Detect which cell encompasses the target text, then output its (X, Y) center coordinate. 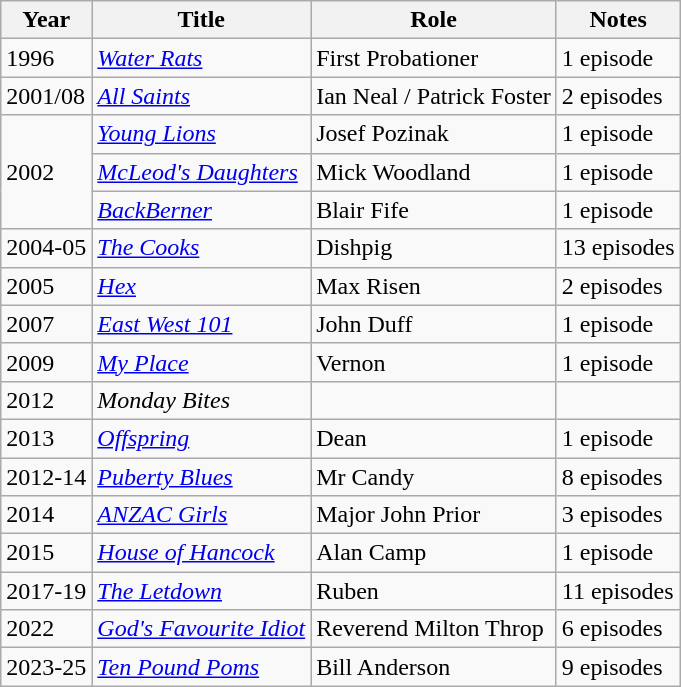
East West 101 (202, 324)
2007 (46, 324)
Monday Bites (202, 400)
3 episodes (618, 515)
Bill Anderson (434, 667)
Reverend Milton Throp (434, 629)
2014 (46, 515)
Water Rats (202, 58)
Title (202, 20)
First Probationer (434, 58)
2015 (46, 553)
Hex (202, 286)
John Duff (434, 324)
2012-14 (46, 477)
2012 (46, 400)
Josef Pozinak (434, 134)
8 episodes (618, 477)
2022 (46, 629)
1996 (46, 58)
Role (434, 20)
2005 (46, 286)
Young Lions (202, 134)
Mick Woodland (434, 172)
All Saints (202, 96)
13 episodes (618, 248)
2001/08 (46, 96)
11 episodes (618, 591)
McLeod's Daughters (202, 172)
The Letdown (202, 591)
Dean (434, 438)
2013 (46, 438)
ANZAC Girls (202, 515)
Dishpig (434, 248)
House of Hancock (202, 553)
2002 (46, 172)
Alan Camp (434, 553)
Ten Pound Poms (202, 667)
Max Risen (434, 286)
Puberty Blues (202, 477)
9 episodes (618, 667)
The Cooks (202, 248)
Major John Prior (434, 515)
Mr Candy (434, 477)
Ruben (434, 591)
2004-05 (46, 248)
Ian Neal / Patrick Foster (434, 96)
My Place (202, 362)
6 episodes (618, 629)
2023-25 (46, 667)
God's Favourite Idiot (202, 629)
Offspring (202, 438)
Blair Fife (434, 210)
BackBerner (202, 210)
Vernon (434, 362)
2009 (46, 362)
Notes (618, 20)
2017-19 (46, 591)
Year (46, 20)
